Extract the [X, Y] coordinate from the center of the cell holding the provided text.  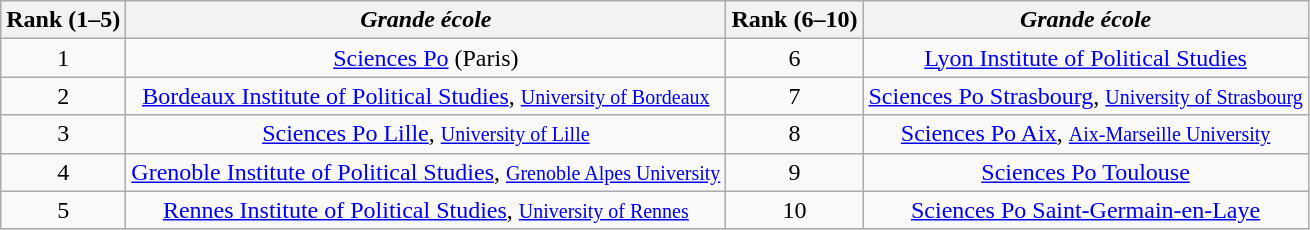
2 [64, 96]
5 [64, 210]
1 [64, 58]
Sciences Po Toulouse [1086, 172]
Sciences Po Lille, University of Lille [426, 134]
Sciences Po Aix, Aix-Marseille University [1086, 134]
Lyon Institute of Political Studies [1086, 58]
Sciences Po Saint-Germain-en-Laye [1086, 210]
Bordeaux Institute of Political Studies, University of Bordeaux [426, 96]
Rank (6–10) [794, 20]
6 [794, 58]
3 [64, 134]
10 [794, 210]
4 [64, 172]
Sciences Po Strasbourg, University of Strasbourg [1086, 96]
Sciences Po (Paris) [426, 58]
9 [794, 172]
Grenoble Institute of Political Studies, Grenoble Alpes University [426, 172]
Rank (1–5) [64, 20]
8 [794, 134]
Rennes Institute of Political Studies, University of Rennes [426, 210]
7 [794, 96]
